Return the [x, y] coordinate for the center point of the cell that contains the specified text.  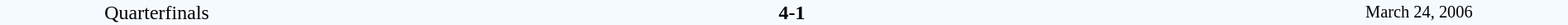
4-1 [791, 12]
March 24, 2006 [1419, 12]
Quarterfinals [157, 12]
